Find where the given text appears and provide that cell's center as [X, Y] coordinate. 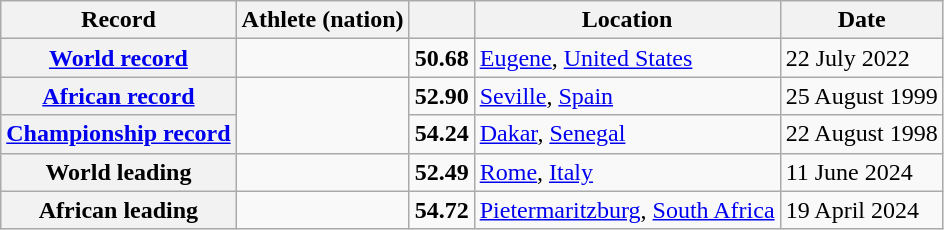
Eugene, United States [627, 58]
52.49 [442, 172]
Dakar, Senegal [627, 134]
50.68 [442, 58]
Championship record [118, 134]
22 July 2022 [862, 58]
11 June 2024 [862, 172]
Location [627, 20]
19 April 2024 [862, 210]
Seville, Spain [627, 96]
Rome, Italy [627, 172]
World leading [118, 172]
African leading [118, 210]
54.72 [442, 210]
22 August 1998 [862, 134]
African record [118, 96]
Date [862, 20]
52.90 [442, 96]
Pietermaritzburg, South Africa [627, 210]
Athlete (nation) [322, 20]
World record [118, 58]
Record [118, 20]
25 August 1999 [862, 96]
54.24 [442, 134]
